Find where the given text appears and provide that cell's center as (x, y) coordinate. 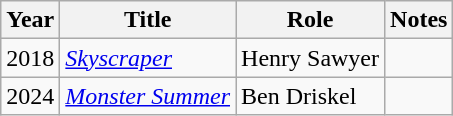
Year (30, 20)
Henry Sawyer (310, 58)
Monster Summer (148, 96)
Title (148, 20)
2024 (30, 96)
Notes (419, 20)
2018 (30, 58)
Ben Driskel (310, 96)
Role (310, 20)
Skyscraper (148, 58)
